Provide the (X, Y) coordinate of the cell's center where the given text is located.  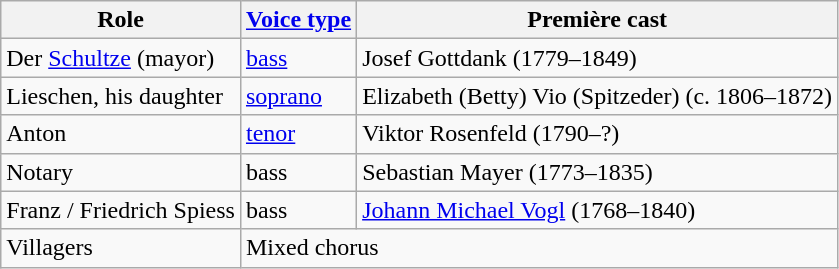
Sebastian Mayer (1773–1835) (598, 172)
Josef Gottdank (1779–1849) (598, 58)
Role (121, 20)
Franz / Friedrich Spiess (121, 210)
Elizabeth (Betty) Vio (Spitzeder) (c. 1806–1872) (598, 96)
Première cast (598, 20)
Der Schultze (mayor) (121, 58)
Voice type (298, 20)
Notary (121, 172)
tenor (298, 134)
soprano (298, 96)
Johann Michael Vogl (1768–1840) (598, 210)
Mixed chorus (538, 248)
Anton (121, 134)
Villagers (121, 248)
Viktor Rosenfeld (1790–?) (598, 134)
Lieschen, his daughter (121, 96)
